Capture the cell that displays the provided text and extract its [X, Y] central coordinate. 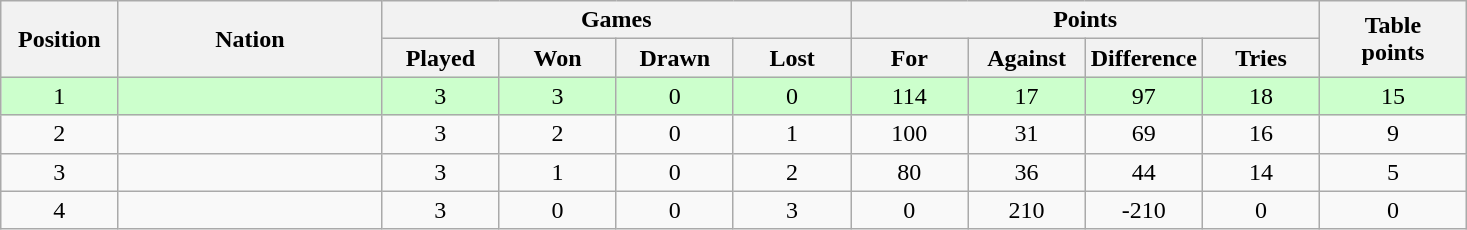
Lost [792, 58]
Games [616, 20]
15 [1394, 96]
31 [1026, 134]
16 [1260, 134]
Points [1086, 20]
Tries [1260, 58]
100 [910, 134]
Tablepoints [1394, 39]
4 [60, 210]
80 [910, 172]
Difference [1144, 58]
9 [1394, 134]
Position [60, 39]
5 [1394, 172]
210 [1026, 210]
Played [440, 58]
18 [1260, 96]
17 [1026, 96]
14 [1260, 172]
For [910, 58]
97 [1144, 96]
114 [910, 96]
44 [1144, 172]
-210 [1144, 210]
69 [1144, 134]
Drawn [674, 58]
Against [1026, 58]
36 [1026, 172]
Won [558, 58]
Nation [250, 39]
